Determine the [X, Y] coordinate at the center of the cell enclosing the given text.  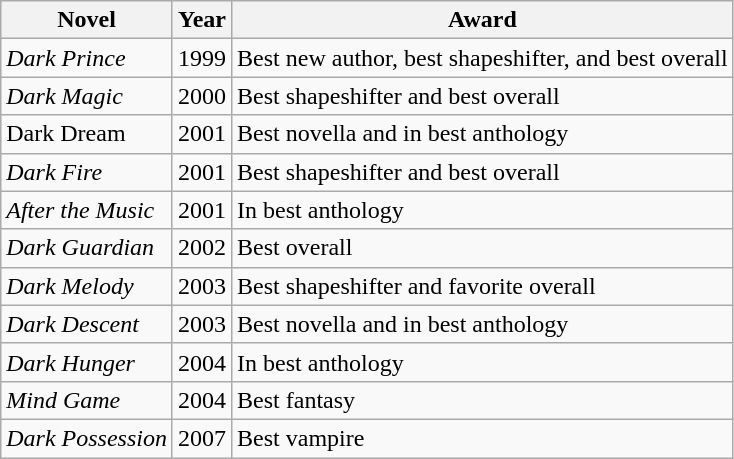
Dark Melody [87, 286]
Year [202, 20]
Novel [87, 20]
2002 [202, 248]
Dark Possession [87, 438]
Best overall [483, 248]
Dark Descent [87, 324]
Dark Prince [87, 58]
Dark Fire [87, 172]
Dark Dream [87, 134]
Best new author, best shapeshifter, and best overall [483, 58]
Best vampire [483, 438]
Award [483, 20]
Mind Game [87, 400]
2000 [202, 96]
2007 [202, 438]
Best shapeshifter and favorite overall [483, 286]
Dark Magic [87, 96]
1999 [202, 58]
After the Music [87, 210]
Best fantasy [483, 400]
Dark Guardian [87, 248]
Dark Hunger [87, 362]
